Search for the cell housing the specified text and yield its [x, y] center coordinate. 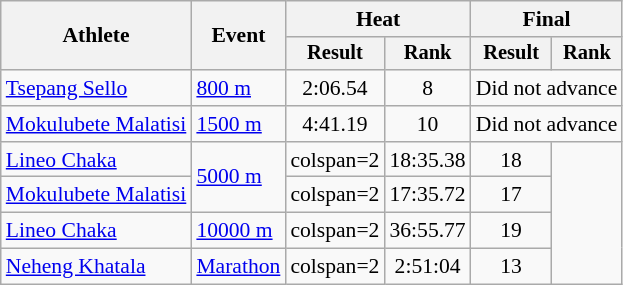
2:06.54 [334, 88]
Tsepang Sello [96, 88]
Final [547, 19]
10 [427, 124]
Heat [378, 19]
Marathon [238, 267]
4:41.19 [334, 124]
5000 m [238, 178]
800 m [238, 88]
Athlete [96, 36]
8 [427, 88]
19 [512, 231]
17:35.72 [427, 195]
Event [238, 36]
18:35.38 [427, 160]
10000 m [238, 231]
13 [512, 267]
18 [512, 160]
36:55.77 [427, 231]
1500 m [238, 124]
2:51:04 [427, 267]
17 [512, 195]
Neheng Khatala [96, 267]
